Output the (X, Y) coordinate of the center of the cell containing the given text.  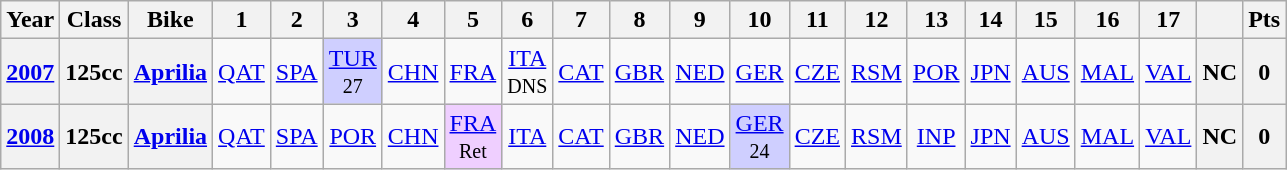
FRARet (473, 136)
13 (936, 20)
4 (413, 20)
INP (936, 136)
14 (990, 20)
6 (528, 20)
9 (700, 20)
Year (30, 20)
ITADNS (528, 72)
7 (581, 20)
GER (760, 72)
2007 (30, 72)
3 (352, 20)
10 (760, 20)
12 (877, 20)
15 (1046, 20)
8 (639, 20)
2008 (30, 136)
11 (817, 20)
Class (94, 20)
5 (473, 20)
17 (1168, 20)
GER24 (760, 136)
FRA (473, 72)
1 (242, 20)
Pts (1264, 20)
16 (1107, 20)
ITA (528, 136)
Bike (170, 20)
TUR27 (352, 72)
2 (296, 20)
